Capture the cell that displays the provided text and extract its (X, Y) central coordinate. 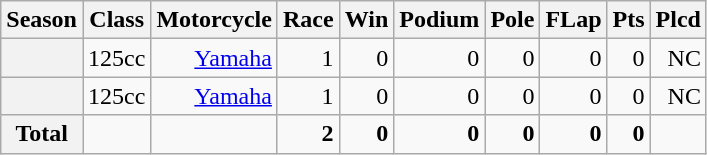
Total (42, 134)
Pts (628, 20)
FLap (574, 20)
Plcd (678, 20)
Podium (440, 20)
2 (308, 134)
Race (308, 20)
Class (116, 20)
Pole (512, 20)
Season (42, 20)
Motorcycle (214, 20)
Win (366, 20)
